For the text-containing cell, return its midpoint in (x, y) coordinate format. 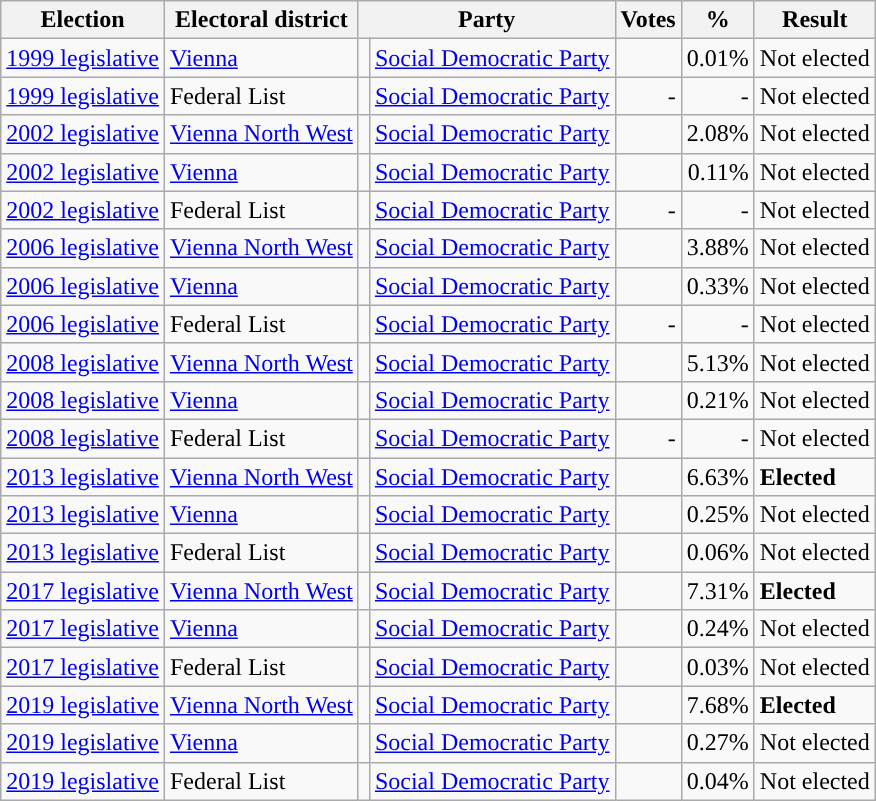
7.31% (718, 591)
% (718, 20)
Electoral district (261, 20)
0.03% (718, 667)
Result (814, 20)
6.63% (718, 477)
0.11% (718, 172)
0.25% (718, 515)
3.88% (718, 248)
0.24% (718, 629)
Election (83, 20)
0.04% (718, 781)
7.68% (718, 705)
2.08% (718, 134)
Votes (648, 20)
0.21% (718, 400)
Party (486, 20)
0.01% (718, 58)
0.06% (718, 553)
0.33% (718, 286)
0.27% (718, 743)
5.13% (718, 362)
